Return [X, Y] of the center of cell containing provided text 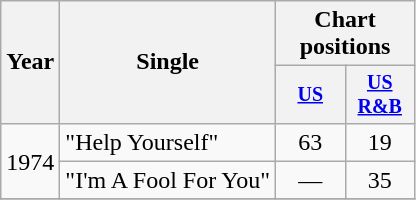
USR&B [380, 94]
"Help Yourself" [168, 142]
35 [380, 180]
19 [380, 142]
63 [310, 142]
1974 [30, 161]
US [310, 94]
Year [30, 62]
"I'm A Fool For You" [168, 180]
Single [168, 62]
Chart positions [346, 34]
— [310, 180]
